From the cell containing the given text, extract its center point as [X, Y] coordinate. 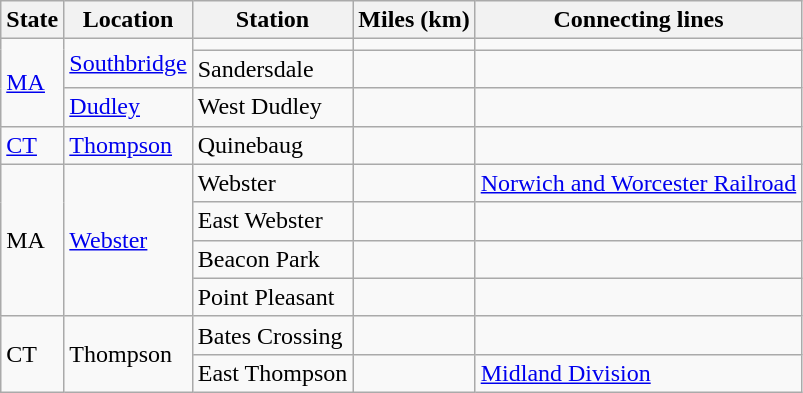
East Webster [272, 221]
Southbridge [128, 64]
West Dudley [272, 107]
Connecting lines [638, 20]
Beacon Park [272, 259]
Sandersdale [272, 69]
Point Pleasant [272, 297]
State [32, 20]
Miles (km) [414, 20]
Station [272, 20]
Bates Crossing [272, 335]
Location [128, 20]
East Thompson [272, 373]
Midland Division [638, 373]
Dudley [128, 107]
Norwich and Worcester Railroad [638, 183]
Quinebaug [272, 145]
